For the text-containing cell, return its midpoint in [x, y] coordinate format. 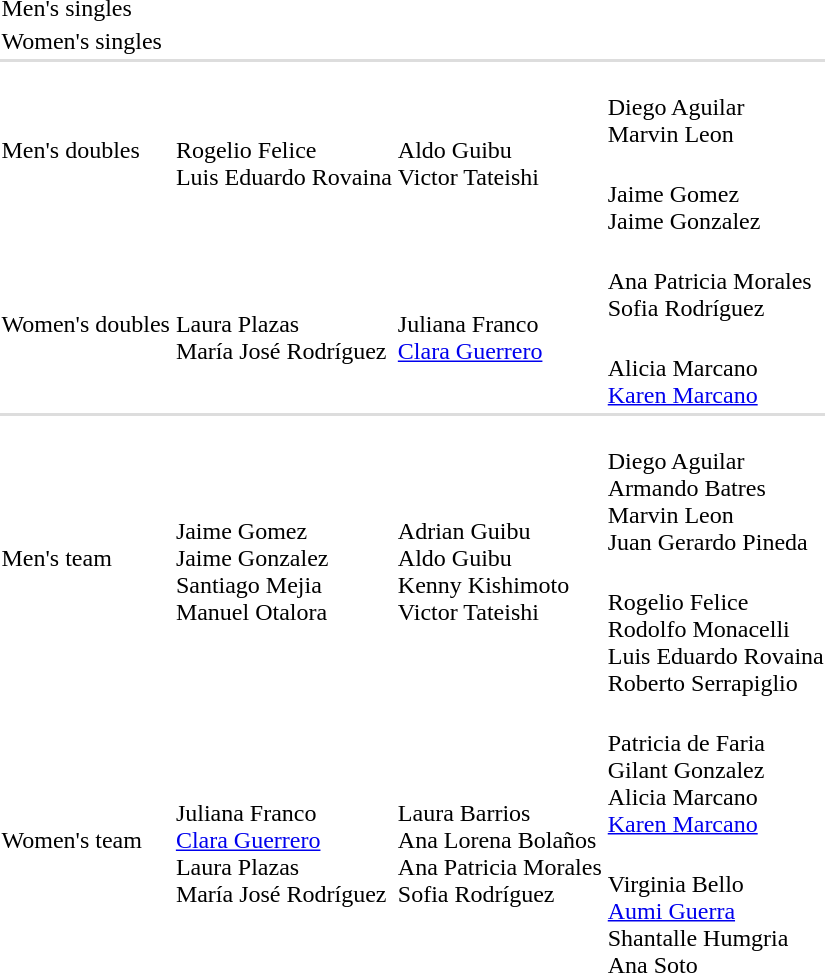
Jaime GomezJaime GonzalezSantiago MejiaManuel Otalora [284, 558]
Aldo GuibuVictor Tateishi [500, 150]
Men's doubles [86, 150]
Women's doubles [86, 324]
Laura PlazasMaría José Rodríguez [284, 324]
Rogelio FeliceRodolfo MonacelliLuis Eduardo RovainaRoberto Serrapiglio [716, 629]
Juliana FrancoClara Guerrero [500, 324]
Patricia de FariaGilant GonzalezAlicia MarcanoKaren Marcano [716, 770]
Rogelio FeliceLuis Eduardo Rovaina [284, 150]
Men's team [86, 558]
Ana Patricia MoralesSofia Rodríguez [716, 281]
Diego AguilarArmando BatresMarvin LeonJuan Gerardo Pineda [716, 488]
Jaime GomezJaime Gonzalez [716, 194]
Diego AguilarMarvin Leon [716, 107]
Women's singles [86, 41]
Alicia MarcanoKaren Marcano [716, 368]
Adrian GuibuAldo GuibuKenny KishimotoVictor Tateishi [500, 558]
